Provide the (X, Y) coordinate of the cell's center where the given text is located.  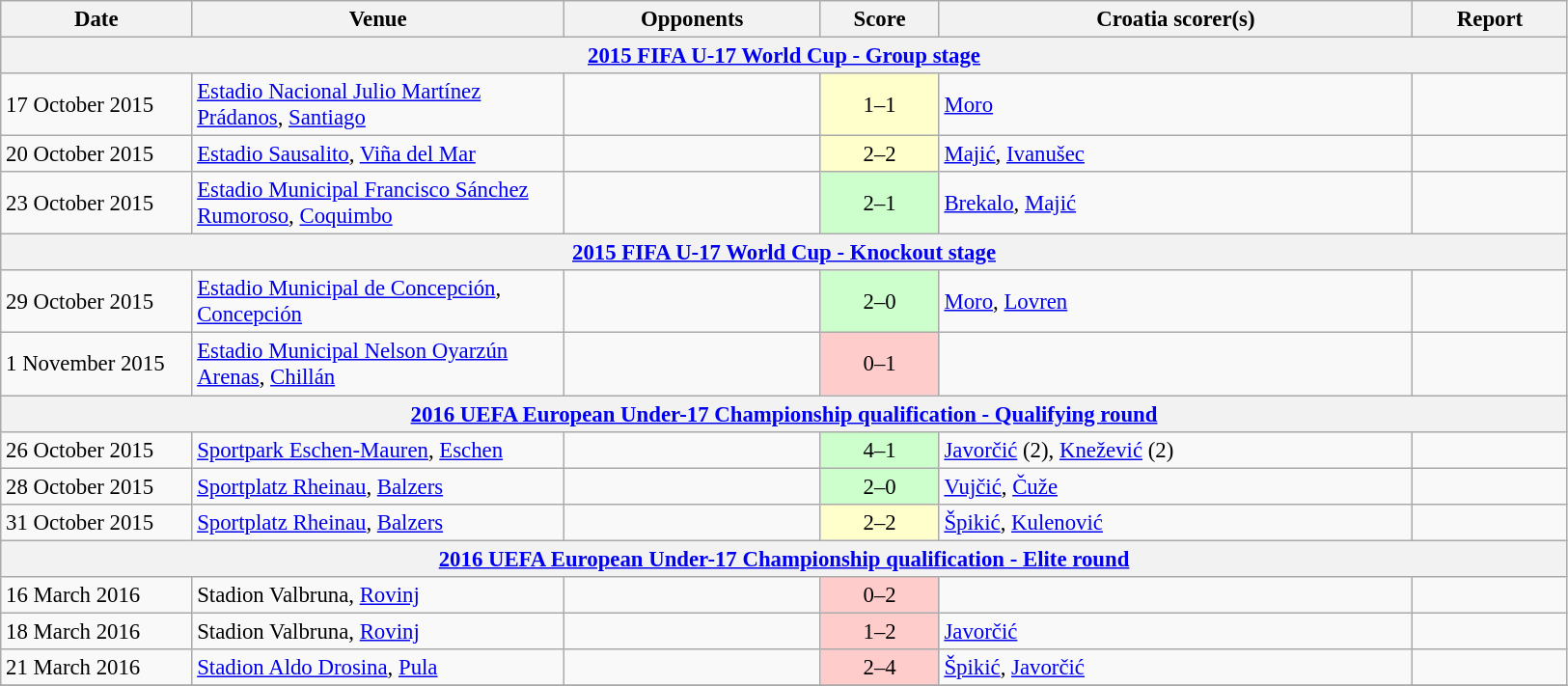
Estadio Municipal Nelson Oyarzún Arenas, Chillán (378, 365)
Brekalo, Majić (1175, 203)
Moro (1175, 104)
Opponents (692, 19)
Sportpark Eschen-Mauren, Eschen (378, 450)
Špikić, Javorčić (1175, 668)
Estadio Municipal Francisco Sánchez Rumoroso, Coquimbo (378, 203)
20 October 2015 (96, 154)
28 October 2015 (96, 486)
0–2 (880, 595)
0–1 (880, 365)
2016 UEFA European Under-17 Championship qualification - Elite round (784, 559)
Date (96, 19)
2016 UEFA European Under-17 Championship qualification - Qualifying round (784, 414)
Moro, Lovren (1175, 301)
17 October 2015 (96, 104)
Croatia scorer(s) (1175, 19)
Stadion Aldo Drosina, Pula (378, 668)
16 March 2016 (96, 595)
2015 FIFA U-17 World Cup - Knockout stage (784, 253)
Estadio Municipal de Concepción, Concepción (378, 301)
Score (880, 19)
Report (1490, 19)
Estadio Sausalito, Viña del Mar (378, 154)
2–1 (880, 203)
1–2 (880, 631)
Javorčić (1175, 631)
Estadio Nacional Julio Martínez Prádanos, Santiago (378, 104)
31 October 2015 (96, 522)
Vujčić, Čuže (1175, 486)
18 March 2016 (96, 631)
26 October 2015 (96, 450)
4–1 (880, 450)
2–4 (880, 668)
Špikić, Kulenović (1175, 522)
21 March 2016 (96, 668)
Majić, Ivanušec (1175, 154)
Venue (378, 19)
1 November 2015 (96, 365)
1–1 (880, 104)
29 October 2015 (96, 301)
Javorčić (2), Knežević (2) (1175, 450)
2015 FIFA U-17 World Cup - Group stage (784, 56)
23 October 2015 (96, 203)
